Pinpoint the cell where the given text exists, returning its (X, Y) midpoint coordinate. 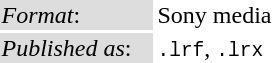
Format: (76, 15)
Published as: (76, 48)
